Locate the cell with the specified text and output its [x, y] center coordinate. 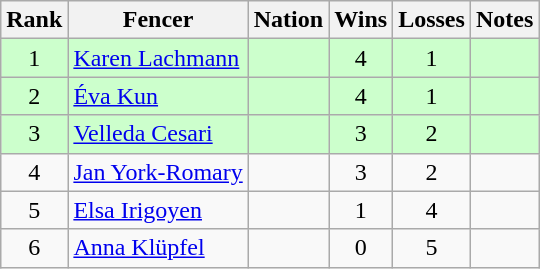
Elsa Irigoyen [158, 210]
Fencer [158, 20]
Rank [34, 20]
0 [361, 248]
Éva Kun [158, 96]
6 [34, 248]
Wins [361, 20]
Notes [504, 20]
Nation [288, 20]
Karen Lachmann [158, 58]
Jan York-Romary [158, 172]
Losses [432, 20]
Anna Klüpfel [158, 248]
Velleda Cesari [158, 134]
